Search for the cell housing the specified text and yield its [x, y] center coordinate. 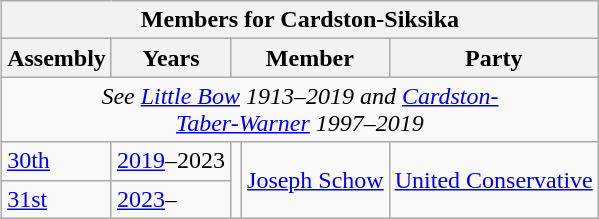
Party [494, 58]
See Little Bow 1913–2019 and Cardston-Taber-Warner 1997–2019 [300, 110]
Member [310, 58]
2019–2023 [170, 161]
United Conservative [494, 180]
Joseph Schow [316, 180]
31st [57, 199]
30th [57, 161]
2023– [170, 199]
Members for Cardston-Siksika [300, 20]
Assembly [57, 58]
Years [170, 58]
